Detect which cell encompasses the target text, then output its [X, Y] center coordinate. 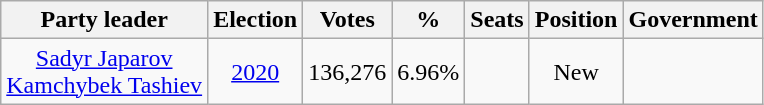
Government [693, 20]
Election [256, 20]
Seats [497, 20]
Sadyr JaparovKamchybek Tashiev [104, 72]
New [576, 72]
2020 [256, 72]
Votes [348, 20]
Position [576, 20]
% [428, 20]
Party leader [104, 20]
6.96% [428, 72]
136,276 [348, 72]
